Determine the [x, y] coordinate at the center of the cell enclosing the given text.  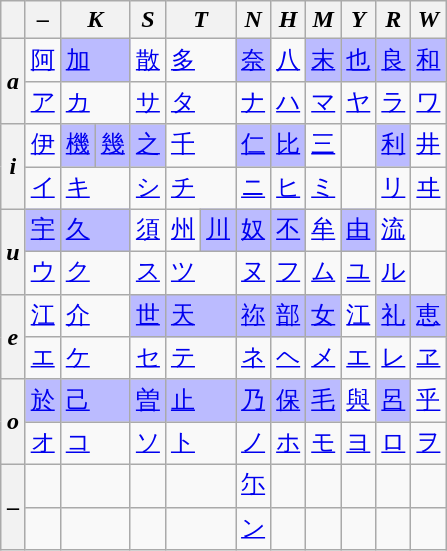
乃 [254, 400]
サ [148, 102]
S [148, 20]
モ [324, 444]
H [288, 20]
散 [148, 60]
伊 [42, 146]
イ [42, 188]
i [13, 166]
恵 [428, 316]
ヰ [428, 188]
呂 [394, 400]
礼 [394, 316]
ラ [394, 102]
川 [218, 230]
カ [95, 102]
幾 [112, 146]
e [13, 336]
ナ [254, 102]
ト [200, 444]
T [200, 20]
毛 [324, 400]
ホ [288, 444]
井 [428, 146]
W [428, 20]
フ [288, 274]
乎 [428, 400]
ヒ [288, 188]
尓 [254, 486]
メ [324, 358]
ノ [254, 444]
ス [148, 274]
R [394, 20]
ニ [254, 188]
千 [200, 146]
N [254, 20]
奈 [254, 60]
ソ [148, 444]
八 [288, 60]
阿 [42, 60]
ヤ [358, 102]
リ [394, 188]
也 [358, 60]
ツ [200, 274]
a [13, 82]
ミ [324, 188]
曽 [148, 400]
末 [324, 60]
祢 [254, 316]
保 [288, 400]
女 [324, 316]
比 [288, 146]
加 [95, 60]
由 [358, 230]
オ [42, 444]
流 [394, 230]
部 [288, 316]
u [13, 252]
o [13, 422]
M [324, 20]
與 [358, 400]
ハ [288, 102]
テ [200, 358]
己 [95, 400]
ロ [394, 444]
ユ [358, 274]
ヲ [428, 444]
ヘ [288, 358]
ヌ [254, 274]
世 [148, 316]
天 [200, 316]
仁 [254, 146]
ル [394, 274]
ン [254, 528]
ク [95, 274]
ヱ [428, 358]
ム [324, 274]
機 [78, 146]
三 [324, 146]
チ [200, 188]
Y [358, 20]
ア [42, 102]
マ [324, 102]
セ [148, 358]
良 [394, 60]
K [95, 20]
ネ [254, 358]
キ [95, 188]
止 [200, 400]
介 [95, 316]
久 [95, 230]
於 [42, 400]
ウ [42, 274]
和 [428, 60]
州 [182, 230]
ケ [95, 358]
之 [148, 146]
利 [394, 146]
コ [95, 444]
牟 [324, 230]
ワ [428, 102]
不 [288, 230]
タ [200, 102]
ヨ [358, 444]
須 [148, 230]
レ [394, 358]
多 [200, 60]
シ [148, 188]
宇 [42, 230]
奴 [254, 230]
